Locate the cell with the specified text and output its [X, Y] center coordinate. 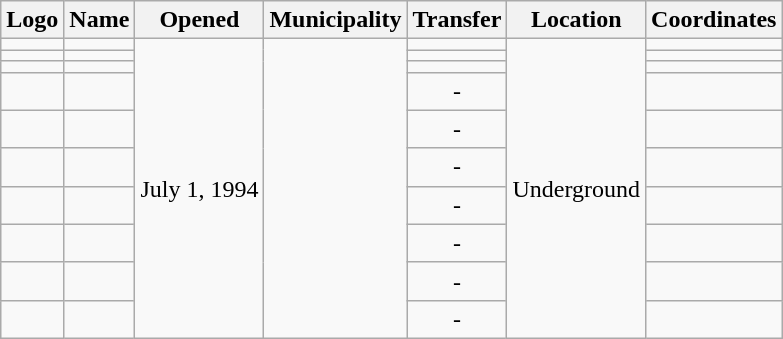
July 1, 1994 [200, 189]
Municipality [336, 20]
Transfer [457, 20]
Opened [200, 20]
Underground [576, 189]
Coordinates [714, 20]
Name [100, 20]
Logo [32, 20]
Location [576, 20]
